From the cell containing the given text, extract its center point as [X, Y] coordinate. 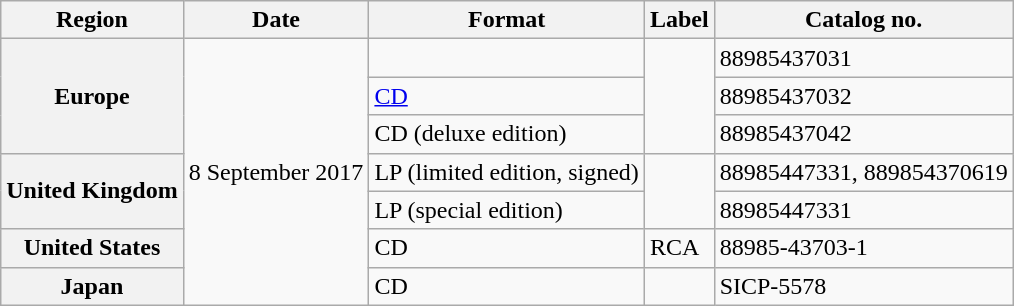
Region [92, 20]
Format [506, 20]
88985437042 [864, 134]
RCA [679, 248]
United Kingdom [92, 191]
CD (deluxe edition) [506, 134]
88985-43703-1 [864, 248]
LP (limited edition, signed) [506, 172]
88985437031 [864, 58]
88985447331, 889854370619 [864, 172]
LP (special edition) [506, 210]
Date [276, 20]
8 September 2017 [276, 172]
Catalog no. [864, 20]
United States [92, 248]
Label [679, 20]
88985447331 [864, 210]
Europe [92, 96]
Japan [92, 286]
88985437032 [864, 96]
SICP-5578 [864, 286]
